Pinpoint the cell where the given text exists, returning its (X, Y) midpoint coordinate. 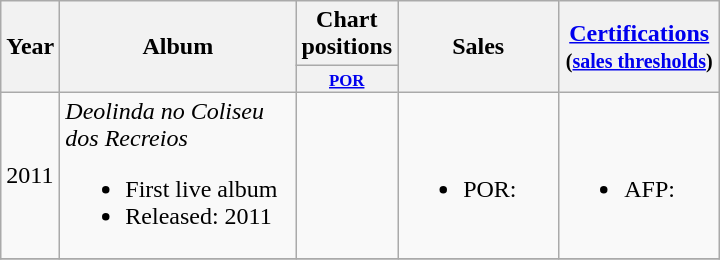
POR: (478, 176)
Deolinda no Coliseu dos RecreiosFirst live albumReleased: 2011 (178, 176)
Certifications(sales thresholds) (640, 46)
AFP: (640, 176)
Year (30, 46)
Sales (478, 46)
Chart positions (347, 34)
Album (178, 46)
POR (347, 79)
2011 (30, 176)
